Return the (x, y) coordinate for the center point of the cell that contains the specified text.  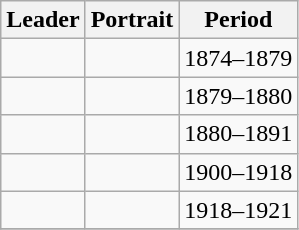
Portrait (132, 20)
1879–1880 (238, 96)
1880–1891 (238, 134)
Leader (43, 20)
1874–1879 (238, 58)
Period (238, 20)
1900–1918 (238, 172)
1918–1921 (238, 210)
